Locate the cell with the specified text and output its [x, y] center coordinate. 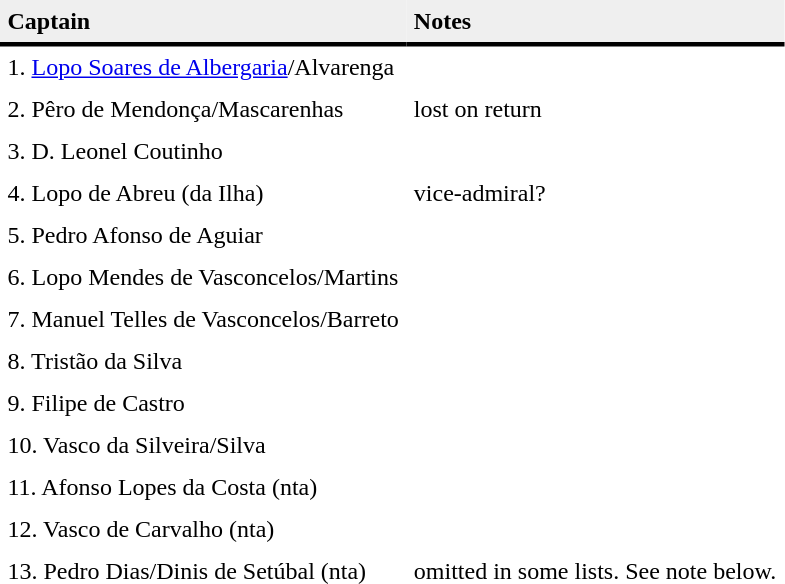
9. Filipe de Castro [203, 403]
1. Lopo Soares de Albergaria/Alvarenga [203, 66]
Notes [594, 22]
4. Lopo de Abreu (da Ilha) [203, 193]
lost on return [594, 109]
10. Vasco da Silveira/Silva [203, 445]
11. Afonso Lopes da Costa (nta) [203, 487]
6. Lopo Mendes de Vasconcelos/Martins [203, 277]
Captain [203, 22]
2. Pêro de Mendonça/Mascarenhas [203, 109]
3. D. Leonel Coutinho [203, 151]
8. Tristão da Silva [203, 361]
vice-admiral? [594, 193]
7. Manuel Telles de Vasconcelos/Barreto [203, 319]
12. Vasco de Carvalho (nta) [203, 529]
5. Pedro Afonso de Aguiar [203, 235]
